From the cell containing the given text, extract its center point as (X, Y) coordinate. 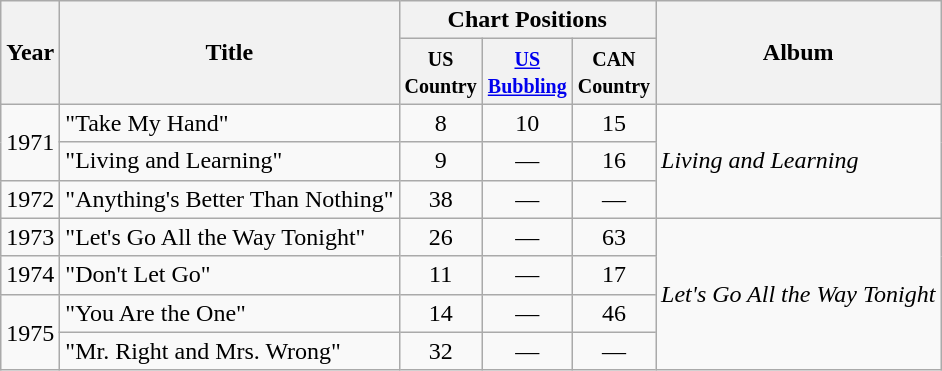
Living and Learning (798, 161)
14 (440, 313)
46 (614, 313)
11 (440, 275)
CAN Country (614, 72)
38 (440, 199)
Album (798, 52)
Title (230, 52)
63 (614, 237)
"Don't Let Go" (230, 275)
Let's Go All the Way Tonight (798, 294)
"Mr. Right and Mrs. Wrong" (230, 351)
US Country (440, 72)
1971 (30, 142)
"You Are the One" (230, 313)
"Living and Learning" (230, 161)
1974 (30, 275)
"Anything's Better Than Nothing" (230, 199)
1975 (30, 332)
26 (440, 237)
15 (614, 123)
Year (30, 52)
9 (440, 161)
Chart Positions (528, 20)
10 (527, 123)
17 (614, 275)
1973 (30, 237)
16 (614, 161)
8 (440, 123)
32 (440, 351)
US Bubbling (527, 72)
"Take My Hand" (230, 123)
"Let's Go All the Way Tonight" (230, 237)
1972 (30, 199)
